Output the (x, y) coordinate of the center of the cell containing the given text.  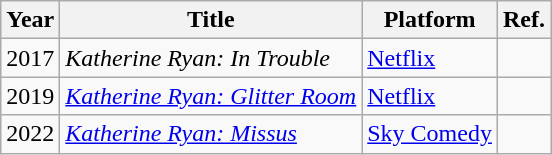
Year (30, 20)
Title (211, 20)
Platform (430, 20)
Sky Comedy (430, 134)
2019 (30, 96)
2022 (30, 134)
Katherine Ryan: In Trouble (211, 58)
Katherine Ryan: Glitter Room (211, 96)
2017 (30, 58)
Ref. (524, 20)
Katherine Ryan: Missus (211, 134)
